Scan for the cell matching the given text and deliver its (x, y) coordinate at center. 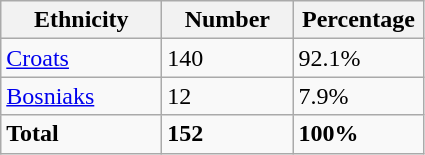
140 (228, 58)
152 (228, 134)
Ethnicity (82, 20)
Total (82, 134)
Percentage (358, 20)
92.1% (358, 58)
Croats (82, 58)
12 (228, 96)
7.9% (358, 96)
100% (358, 134)
Bosniaks (82, 96)
Number (228, 20)
